From the cell containing the given text, extract its center point as [X, Y] coordinate. 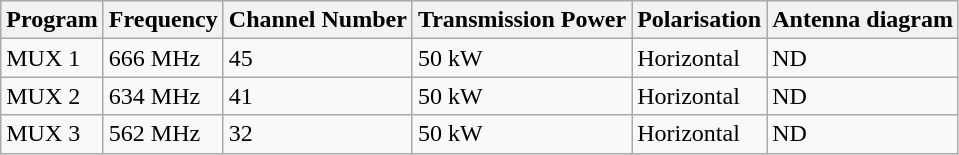
Polarisation [700, 20]
Channel Number [318, 20]
562 MHz [163, 134]
Program [52, 20]
45 [318, 58]
Frequency [163, 20]
Transmission Power [522, 20]
MUX 1 [52, 58]
32 [318, 134]
41 [318, 96]
634 MHz [163, 96]
MUX 3 [52, 134]
666 MHz [163, 58]
MUX 2 [52, 96]
Antenna diagram [863, 20]
